Capture the cell that displays the provided text and extract its (x, y) central coordinate. 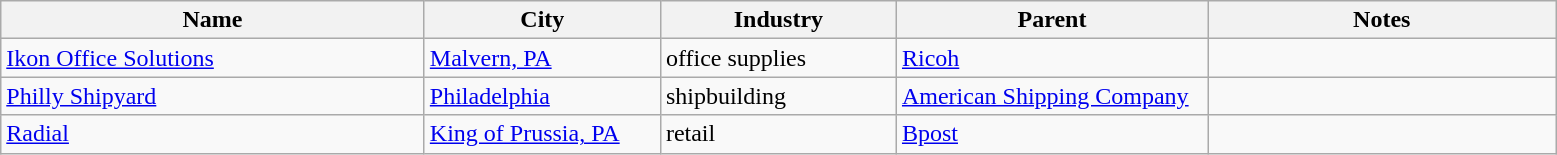
Philadelphia (542, 96)
Ikon Office Solutions (213, 58)
Name (213, 20)
Industry (778, 20)
retail (778, 134)
City (542, 20)
Malvern, PA (542, 58)
Parent (1052, 20)
Radial (213, 134)
Ricoh (1052, 58)
King of Prussia, PA (542, 134)
Notes (1382, 20)
shipbuilding (778, 96)
Philly Shipyard (213, 96)
American Shipping Company (1052, 96)
office supplies (778, 58)
Bpost (1052, 134)
